Pinpoint the cell where the given text exists, returning its [X, Y] midpoint coordinate. 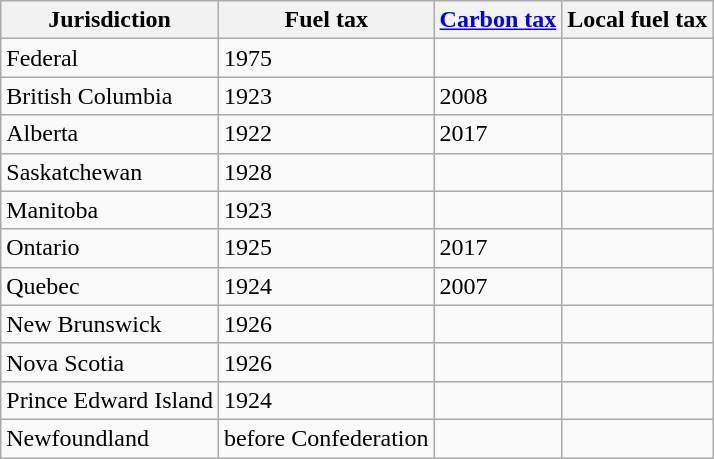
Saskatchewan [110, 172]
Local fuel tax [638, 20]
British Columbia [110, 96]
1928 [326, 172]
Prince Edward Island [110, 400]
Manitoba [110, 210]
2008 [498, 96]
Fuel tax [326, 20]
1925 [326, 248]
Nova Scotia [110, 362]
Carbon tax [498, 20]
Federal [110, 58]
2007 [498, 286]
1922 [326, 134]
Newfoundland [110, 438]
Ontario [110, 248]
before Confederation [326, 438]
Alberta [110, 134]
1975 [326, 58]
Jurisdiction [110, 20]
New Brunswick [110, 324]
Quebec [110, 286]
